Locate the cell with the specified text and output its (X, Y) center coordinate. 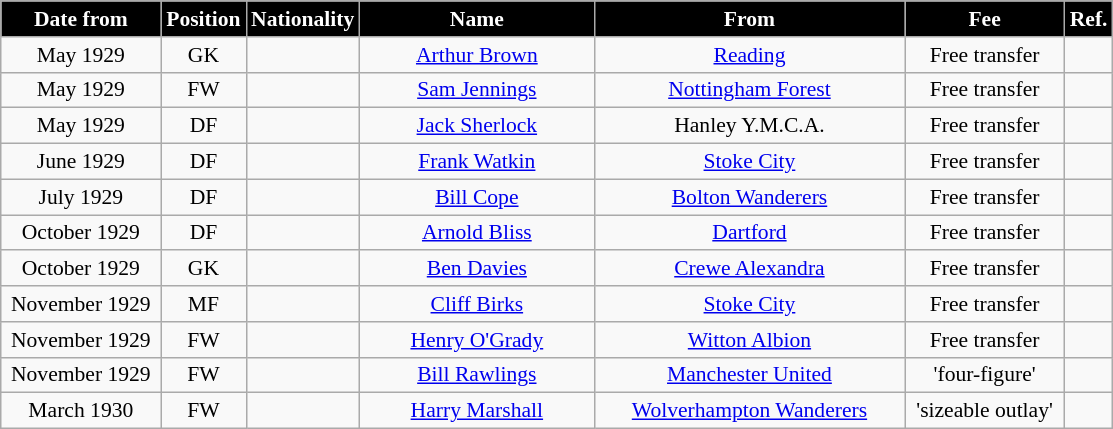
Name (476, 19)
Ref. (1089, 19)
MF (204, 304)
Cliff Birks (476, 304)
Henry O'Grady (476, 340)
Bolton Wanderers (749, 197)
Bill Cope (476, 197)
'four-figure' (985, 375)
Arthur Brown (476, 55)
Fee (985, 19)
Sam Jennings (476, 90)
March 1930 (81, 411)
June 1929 (81, 162)
Frank Watkin (476, 162)
Nottingham Forest (749, 90)
Date from (81, 19)
Bill Rawlings (476, 375)
Jack Sherlock (476, 126)
Wolverhampton Wanderers (749, 411)
Crewe Alexandra (749, 269)
Dartford (749, 233)
Harry Marshall (476, 411)
From (749, 19)
July 1929 (81, 197)
Witton Albion (749, 340)
Nationality (302, 19)
Reading (749, 55)
'sizeable outlay' (985, 411)
Position (204, 19)
Ben Davies (476, 269)
Manchester United (749, 375)
Arnold Bliss (476, 233)
Hanley Y.M.C.A. (749, 126)
